Determine the (x, y) coordinate at the center of the cell enclosing the given text.  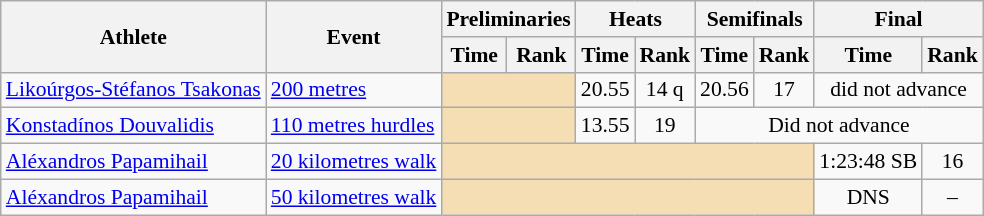
20.55 (606, 90)
20 kilometres walk (354, 162)
20.56 (724, 90)
50 kilometres walk (354, 197)
13.55 (606, 126)
Athlete (134, 36)
17 (784, 90)
Event (354, 36)
Konstadínos Douvalidis (134, 126)
Did not advance (839, 126)
Heats (636, 19)
Likoúrgos-Stéfanos Tsakonas (134, 90)
16 (952, 162)
14 q (664, 90)
200 metres (354, 90)
DNS (868, 197)
1:23:48 SB (868, 162)
110 metres hurdles (354, 126)
did not advance (898, 90)
– (952, 197)
Final (898, 19)
Preliminaries (508, 19)
Semifinals (754, 19)
19 (664, 126)
